For the text-containing cell, return its midpoint in (X, Y) coordinate format. 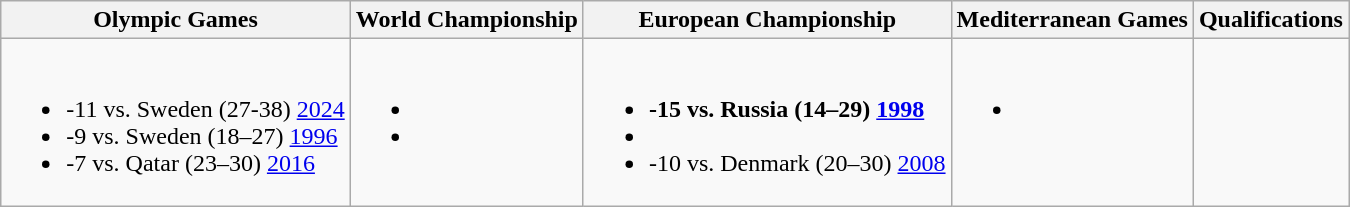
Olympic Games (176, 20)
-11 vs. Sweden (27-38) 2024-9 vs. Sweden (18–27) 1996-7 vs. Qatar (23–30) 2016 (176, 122)
-15 vs. Russia (14–29) 1998-10 vs. Denmark (20–30) 2008 (767, 122)
Qualifications (1270, 20)
European Championship (767, 20)
Mediterranean Games (1072, 20)
World Championship (466, 20)
